Determine the [X, Y] coordinate at the center of the cell enclosing the given text.  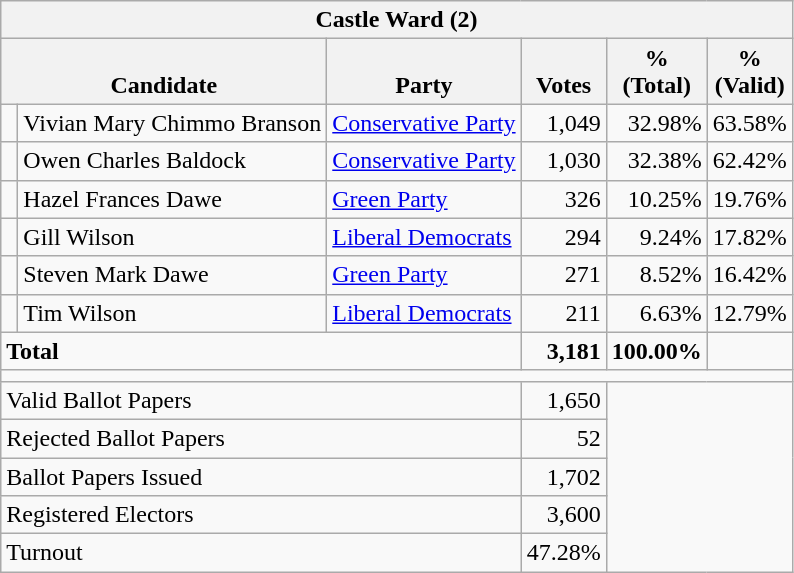
52 [564, 438]
Owen Charles Baldock [172, 161]
1,702 [564, 477]
Rejected Ballot Papers [261, 438]
17.82% [750, 237]
47.28% [564, 553]
Tim Wilson [172, 313]
1,650 [564, 400]
Castle Ward (2) [397, 20]
63.58% [750, 123]
100.00% [656, 351]
Candidate [164, 72]
3,181 [564, 351]
Steven Mark Dawe [172, 275]
32.38% [656, 161]
%(Total) [656, 72]
9.24% [656, 237]
12.79% [750, 313]
19.76% [750, 199]
Valid Ballot Papers [261, 400]
8.52% [656, 275]
Ballot Papers Issued [261, 477]
Total [261, 351]
Registered Electors [261, 515]
3,600 [564, 515]
1,030 [564, 161]
Vivian Mary Chimmo Branson [172, 123]
326 [564, 199]
Turnout [261, 553]
32.98% [656, 123]
10.25% [656, 199]
16.42% [750, 275]
Party [424, 72]
Hazel Frances Dawe [172, 199]
1,049 [564, 123]
Votes [564, 72]
Gill Wilson [172, 237]
271 [564, 275]
211 [564, 313]
%(Valid) [750, 72]
62.42% [750, 161]
294 [564, 237]
6.63% [656, 313]
